Search for the cell housing the specified text and yield its (X, Y) center coordinate. 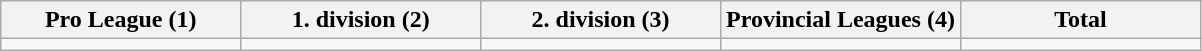
Pro League (1) (121, 20)
Total (1080, 20)
2. division (3) (601, 20)
Provincial Leagues (4) (841, 20)
1. division (2) (361, 20)
